Scan for the cell matching the given text and deliver its [x, y] coordinate at center. 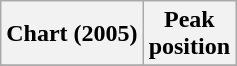
Peak position [189, 34]
Chart (2005) [72, 34]
